From the cell containing the given text, extract its center point as [X, Y] coordinate. 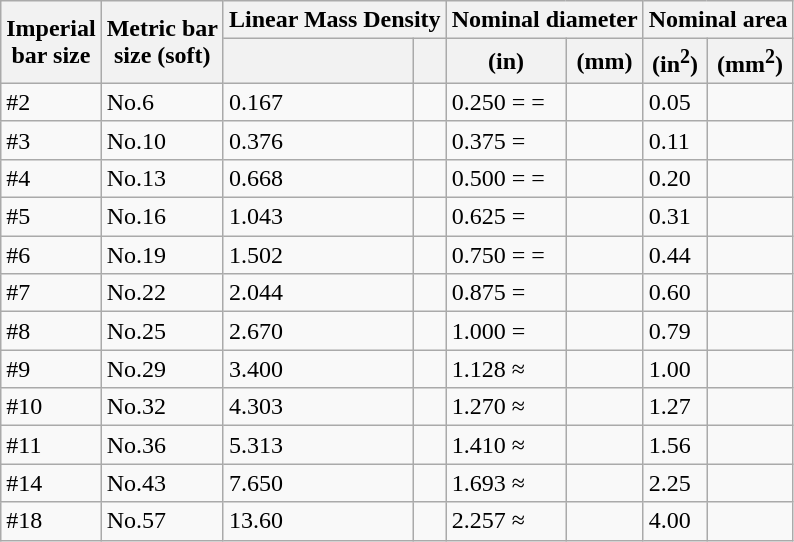
0.668 [318, 178]
(mm2) [750, 62]
#10 [51, 407]
No.25 [162, 331]
3.400 [318, 369]
#11 [51, 445]
0.376 [318, 140]
0.500 = = [506, 178]
0.375 = [506, 140]
No.19 [162, 255]
1.502 [318, 255]
No.36 [162, 445]
#18 [51, 521]
#8 [51, 331]
1.128 ≈ [506, 369]
(in) [506, 62]
No.57 [162, 521]
0.79 [675, 331]
(mm) [604, 62]
No.6 [162, 102]
1.693 ≈ [506, 483]
(in2) [675, 62]
13.60 [318, 521]
2.670 [318, 331]
#6 [51, 255]
0.31 [675, 217]
0.05 [675, 102]
1.56 [675, 445]
No.10 [162, 140]
2.044 [318, 293]
2.25 [675, 483]
1.000 = [506, 331]
0.167 [318, 102]
1.043 [318, 217]
#2 [51, 102]
#4 [51, 178]
1.00 [675, 369]
1.27 [675, 407]
0.875 = [506, 293]
0.44 [675, 255]
No.43 [162, 483]
#5 [51, 217]
Linear Mass Density [334, 20]
0.250 = = [506, 102]
4.00 [675, 521]
No.29 [162, 369]
5.313 [318, 445]
0.11 [675, 140]
#9 [51, 369]
No.22 [162, 293]
#7 [51, 293]
No.16 [162, 217]
0.750 = = [506, 255]
Imperialbar size [51, 42]
Nominal area [718, 20]
#14 [51, 483]
0.20 [675, 178]
Nominal diameter [544, 20]
1.270 ≈ [506, 407]
No.13 [162, 178]
4.303 [318, 407]
Metric barsize (soft) [162, 42]
1.410 ≈ [506, 445]
7.650 [318, 483]
0.625 = [506, 217]
2.257 ≈ [506, 521]
0.60 [675, 293]
No.32 [162, 407]
#3 [51, 140]
